Provide the [x, y] coordinate of the cell's center where the given text is located.  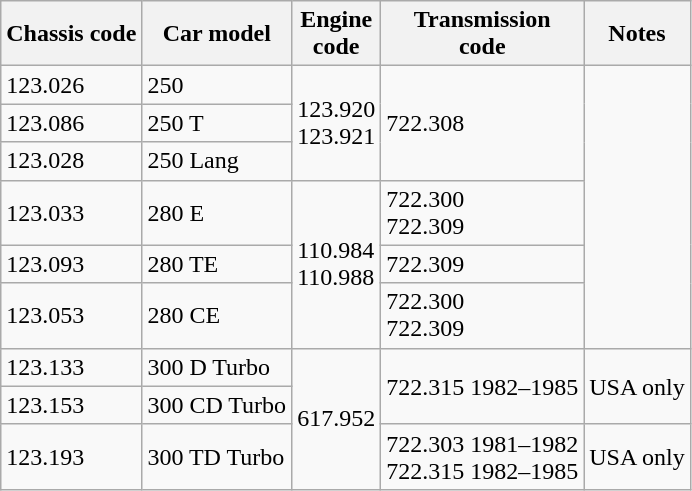
123.026 [72, 85]
Transmissioncode [482, 34]
722.309 [482, 264]
300 D Turbo [217, 367]
722.315 1982–1985 [482, 386]
123.153 [72, 405]
123.053 [72, 316]
123.193 [72, 456]
617.952 [336, 418]
300 TD Turbo [217, 456]
123.920123.921 [336, 123]
722.303 1981–1982722.315 1982–1985 [482, 456]
250 Lang [217, 161]
110.984110.988 [336, 264]
Chassis code [72, 34]
280 TE [217, 264]
300 CD Turbo [217, 405]
123.133 [72, 367]
Notes [637, 34]
Car model [217, 34]
123.093 [72, 264]
123.033 [72, 212]
123.028 [72, 161]
250 [217, 85]
280 E [217, 212]
280 CE [217, 316]
722.308 [482, 123]
123.086 [72, 123]
Enginecode [336, 34]
250 T [217, 123]
